Provide the [X, Y] coordinate of the cell's center where the given text is located.  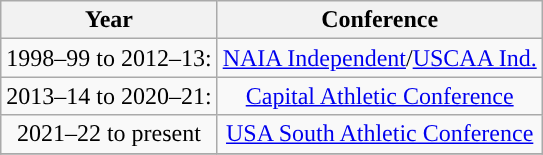
NAIA Independent/USCAA Ind. [380, 58]
Conference [380, 20]
2013–14 to 2020–21: [109, 96]
1998–99 to 2012–13: [109, 58]
Year [109, 20]
2021–22 to present [109, 134]
Capital Athletic Conference [380, 96]
USA South Athletic Conference [380, 134]
